Output the [X, Y] coordinate of the center of the cell containing the given text.  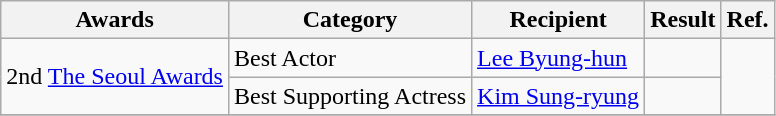
Recipient [558, 20]
2nd The Seoul Awards [115, 77]
Kim Sung-ryung [558, 96]
Result [683, 20]
Lee Byung-hun [558, 58]
Category [350, 20]
Awards [115, 20]
Best Supporting Actress [350, 96]
Best Actor [350, 58]
Ref. [748, 20]
